From the cell containing the given text, extract its center point as [x, y] coordinate. 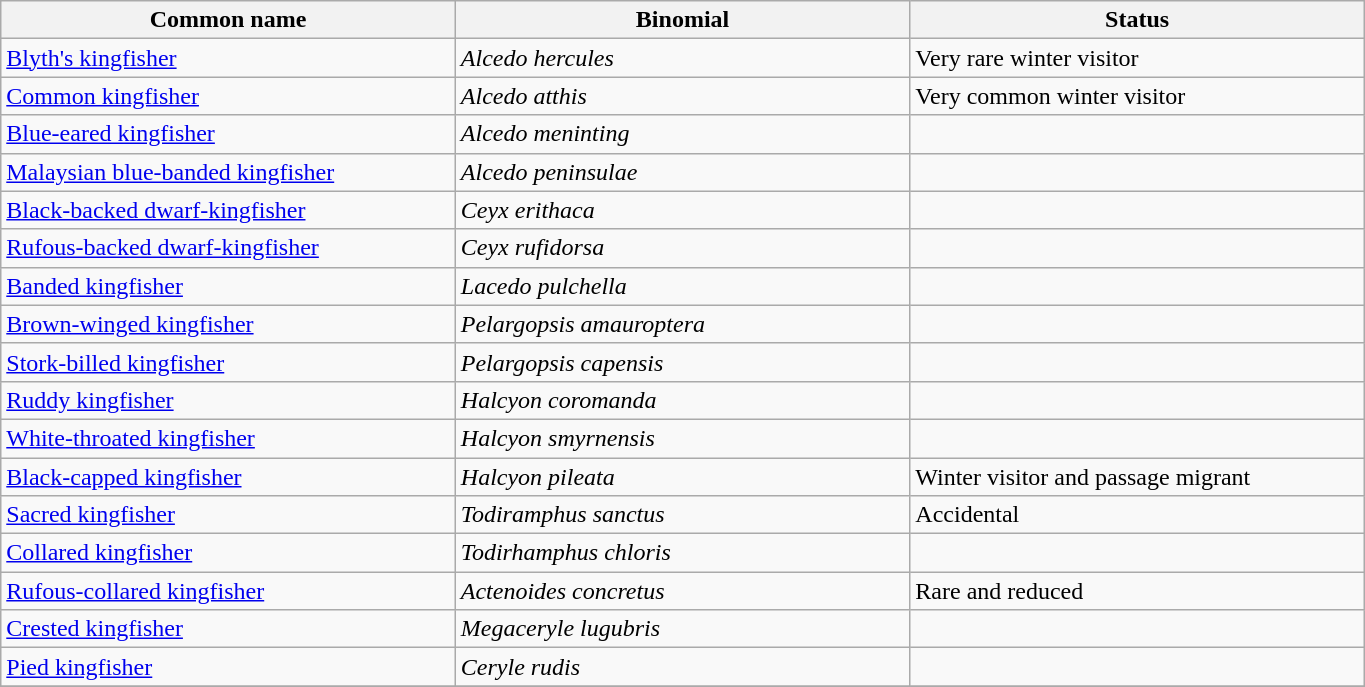
Alcedo meninting [682, 134]
Stork-billed kingfisher [228, 362]
Malaysian blue-banded kingfisher [228, 172]
Alcedo peninsulae [682, 172]
Rare and reduced [1138, 591]
Accidental [1138, 515]
Collared kingfisher [228, 553]
Common name [228, 20]
Ceryle rudis [682, 667]
Very rare winter visitor [1138, 58]
Todirhamphus chloris [682, 553]
Banded kingfisher [228, 286]
Rufous-collared kingfisher [228, 591]
Crested kingfisher [228, 629]
Rufous-backed dwarf-kingfisher [228, 248]
Brown-winged kingfisher [228, 324]
Binomial [682, 20]
Halcyon smyrnensis [682, 438]
Ruddy kingfisher [228, 400]
Alcedo atthis [682, 96]
Status [1138, 20]
Megaceryle lugubris [682, 629]
Alcedo hercules [682, 58]
Sacred kingfisher [228, 515]
Halcyon pileata [682, 477]
Pelargopsis capensis [682, 362]
Winter visitor and passage migrant [1138, 477]
Lacedo pulchella [682, 286]
Very common winter visitor [1138, 96]
Common kingfisher [228, 96]
Halcyon coromanda [682, 400]
Ceyx rufidorsa [682, 248]
Pied kingfisher [228, 667]
Actenoides concretus [682, 591]
Black-backed dwarf-kingfisher [228, 210]
Blyth's kingfisher [228, 58]
Pelargopsis amauroptera [682, 324]
Todiramphus sanctus [682, 515]
White-throated kingfisher [228, 438]
Black-capped kingfisher [228, 477]
Blue-eared kingfisher [228, 134]
Ceyx erithaca [682, 210]
